Find where the given text appears and provide that cell's center as [X, Y] coordinate. 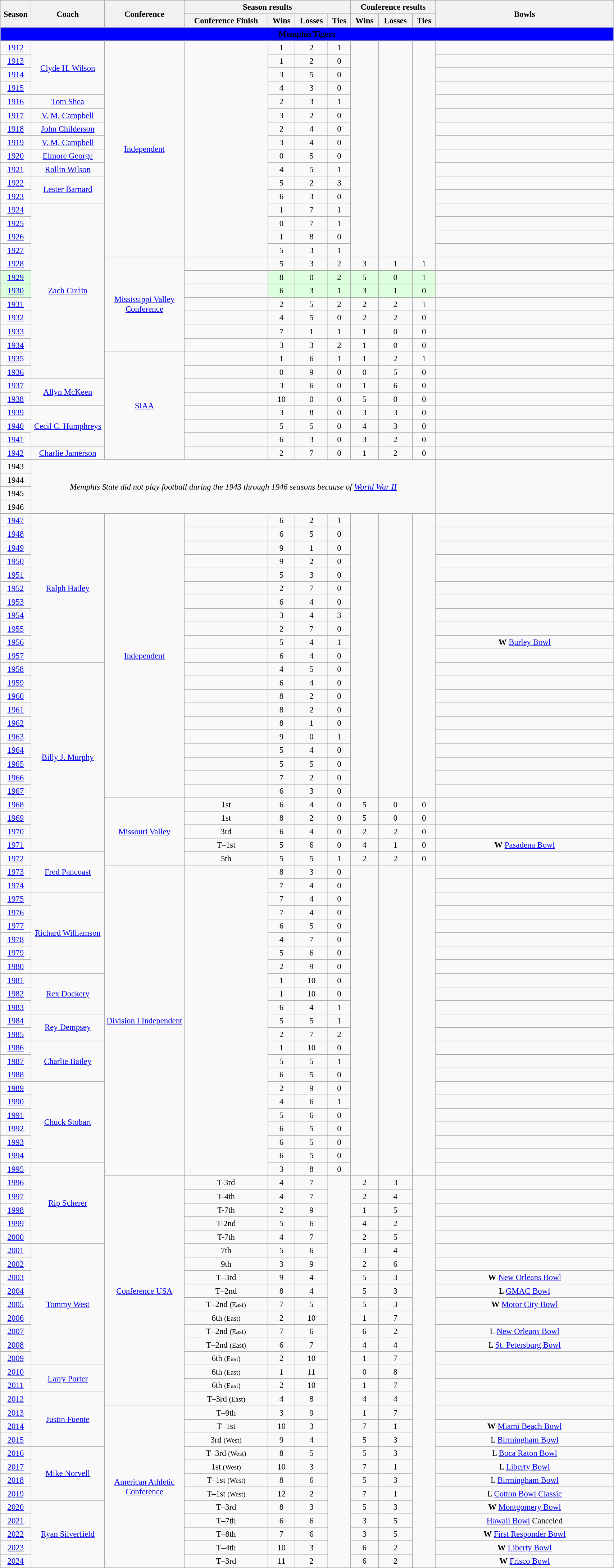
T–2nd [226, 1291]
W New Orleans Bowl [524, 1278]
1930 [16, 291]
1956 [16, 642]
1970 [16, 831]
1948 [16, 534]
Tommy West [68, 1305]
Charlie Bailey [68, 1061]
T-4th [226, 1196]
1941 [16, 440]
1982 [16, 994]
1963 [16, 737]
Rey Dempsey [68, 1027]
1926 [16, 237]
1940 [16, 426]
1998 [16, 1210]
1921 [16, 169]
1917 [16, 115]
Rollin Wilson [68, 169]
2002 [16, 1264]
1st (West) [226, 1467]
2006 [16, 1318]
1995 [16, 1169]
1920 [16, 156]
9th [226, 1264]
1943 [16, 467]
1913 [16, 61]
2007 [16, 1331]
Charlie Jamerson [68, 453]
1967 [16, 791]
1949 [16, 548]
5th [226, 858]
1992 [16, 1129]
T-2nd [226, 1223]
1931 [16, 304]
1961 [16, 710]
2023 [16, 1548]
Zach Curlin [68, 291]
3rd [226, 831]
T–3rd (East) [226, 1399]
1962 [16, 723]
1973 [16, 872]
1971 [16, 845]
L New Orleans Bowl [524, 1331]
T–8th [226, 1534]
Missouri Valley [145, 831]
1947 [16, 521]
W Frisco Bowl [524, 1561]
1987 [16, 1061]
Justin Fuente [68, 1419]
Conference [145, 14]
1925 [16, 223]
1935 [16, 358]
Larry Porter [68, 1379]
1957 [16, 656]
Conference results [393, 7]
1923 [16, 196]
2019 [16, 1494]
Conference Finish [226, 21]
1968 [16, 804]
1985 [16, 1034]
2016 [16, 1453]
2008 [16, 1345]
Rex Dockery [68, 994]
Richard Williamson [68, 933]
1946 [16, 507]
1960 [16, 696]
SIAA [145, 405]
2009 [16, 1358]
1919 [16, 142]
2000 [16, 1237]
Mississippi Valley Conference [145, 304]
1934 [16, 345]
2013 [16, 1413]
1975 [16, 899]
2021 [16, 1521]
1974 [16, 886]
2003 [16, 1278]
1980 [16, 967]
W First Responder Bowl [524, 1534]
1936 [16, 372]
2010 [16, 1372]
1965 [16, 764]
Fred Pancoast [68, 872]
1988 [16, 1075]
2020 [16, 1507]
2004 [16, 1291]
John Childerson [68, 129]
T–7th [226, 1521]
1979 [16, 953]
1945 [16, 494]
Division I Independent [145, 1021]
L Liberty Bowl [524, 1467]
L Cotton Bowl Classic [524, 1494]
1952 [16, 588]
Allyn McKeen [68, 393]
W Liberty Bowl [524, 1548]
W Montgomery Bowl [524, 1507]
1999 [16, 1223]
W Pasadena Bowl [524, 845]
2001 [16, 1251]
Memphis Tigers [307, 34]
2015 [16, 1440]
1932 [16, 318]
2017 [16, 1467]
L Boca Raton Bowl [524, 1453]
1993 [16, 1142]
1918 [16, 129]
Season results [267, 7]
Rip Scherer [68, 1203]
1966 [16, 778]
Lester Barnard [68, 190]
Chuck Stobart [68, 1122]
1942 [16, 453]
2024 [16, 1561]
3rd (West) [226, 1440]
1954 [16, 615]
2012 [16, 1399]
T–9th [226, 1413]
1996 [16, 1183]
1951 [16, 575]
Hawaii Bowl Canceled [524, 1521]
W Motor City Bowl [524, 1305]
2018 [16, 1480]
1994 [16, 1156]
1986 [16, 1048]
Ryan Silverfield [68, 1534]
12 [281, 1494]
Tom Shea [68, 102]
1997 [16, 1196]
1938 [16, 399]
1933 [16, 331]
1991 [16, 1115]
W Burley Bowl [524, 642]
1944 [16, 480]
1927 [16, 251]
T–4th [226, 1548]
Coach [68, 14]
1981 [16, 980]
1984 [16, 1021]
Billy J. Murphy [68, 757]
1964 [16, 751]
1924 [16, 210]
1953 [16, 602]
1983 [16, 1007]
1955 [16, 629]
Cecil C. Humphreys [68, 426]
T–3rd (West) [226, 1453]
1950 [16, 561]
1929 [16, 278]
1976 [16, 913]
1928 [16, 264]
L GMAC Bowl [524, 1291]
2014 [16, 1426]
1915 [16, 88]
T-3rd [226, 1183]
American Athletic Conference [145, 1487]
1978 [16, 940]
1922 [16, 183]
1977 [16, 926]
1990 [16, 1102]
1937 [16, 386]
2022 [16, 1534]
1959 [16, 683]
1969 [16, 818]
1916 [16, 102]
Clyde H. Wilson [68, 68]
1958 [16, 669]
Elmore George [68, 156]
L St. Petersburg Bowl [524, 1345]
1912 [16, 48]
Ralph Hatley [68, 588]
2011 [16, 1386]
1914 [16, 75]
Bowls [524, 14]
W Miami Beach Bowl [524, 1426]
Memphis State did not play football during the 1943 through 1946 seasons because of World War II [233, 487]
Season [16, 14]
Mike Norvell [68, 1473]
Conference USA [145, 1291]
1972 [16, 858]
1939 [16, 413]
7th [226, 1251]
1989 [16, 1088]
2005 [16, 1305]
